From the cell containing the given text, extract its center point as (X, Y) coordinate. 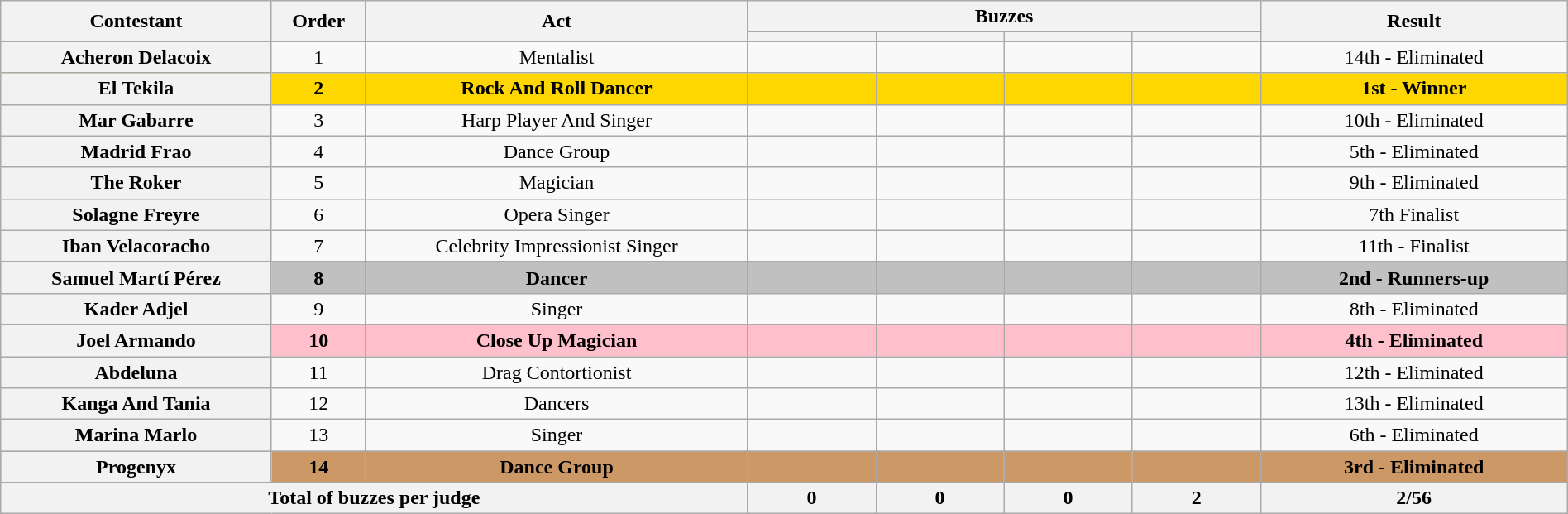
5 (318, 183)
9th - Eliminated (1414, 183)
Marina Marlo (136, 435)
Opera Singer (557, 214)
Celebrity Impressionist Singer (557, 246)
3 (318, 120)
6 (318, 214)
7 (318, 246)
12th - Eliminated (1414, 372)
Act (557, 22)
2/56 (1414, 498)
8 (318, 277)
7th Finalist (1414, 214)
Total of buzzes per judge (374, 498)
Harp Player And Singer (557, 120)
14th - Eliminated (1414, 57)
Dancers (557, 404)
Solagne Freyre (136, 214)
Kanga And Tania (136, 404)
Close Up Magician (557, 340)
Acheron Delacoix (136, 57)
Buzzes (1004, 17)
2nd - Runners-up (1414, 277)
Drag Contortionist (557, 372)
12 (318, 404)
Result (1414, 22)
Dancer (557, 277)
11th - Finalist (1414, 246)
Progenyx (136, 467)
13th - Eliminated (1414, 404)
Kader Adjel (136, 309)
Samuel Martí Pérez (136, 277)
Contestant (136, 22)
The Roker (136, 183)
Madrid Frao (136, 151)
13 (318, 435)
1st - Winner (1414, 89)
5th - Eliminated (1414, 151)
El Tekila (136, 89)
10th - Eliminated (1414, 120)
1 (318, 57)
Magician (557, 183)
11 (318, 372)
14 (318, 467)
Abdeluna (136, 372)
9 (318, 309)
4th - Eliminated (1414, 340)
Order (318, 22)
Rock And Roll Dancer (557, 89)
Iban Velacoracho (136, 246)
Mentalist (557, 57)
Joel Armando (136, 340)
4 (318, 151)
Mar Gabarre (136, 120)
6th - Eliminated (1414, 435)
3rd - Eliminated (1414, 467)
10 (318, 340)
8th - Eliminated (1414, 309)
